Extract the [X, Y] coordinate from the center of the cell holding the provided text.  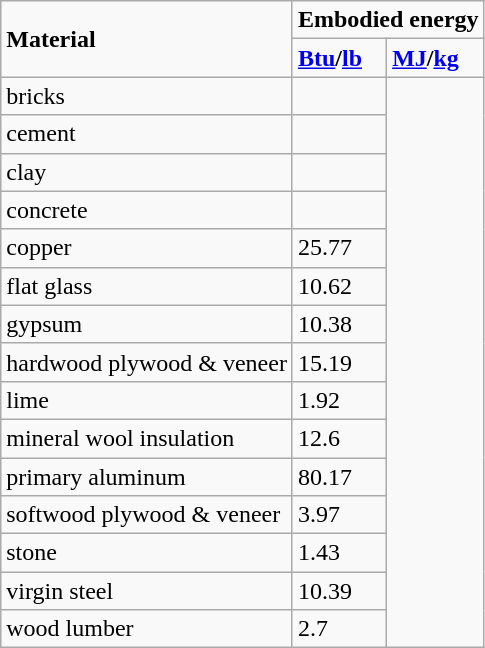
1.92 [339, 400]
primary aluminum [147, 477]
10.39 [339, 591]
stone [147, 553]
lime [147, 400]
Embodied energy [388, 20]
wood lumber [147, 629]
12.6 [339, 438]
1.43 [339, 553]
concrete [147, 210]
cement [147, 134]
hardwood plywood & veneer [147, 362]
clay [147, 172]
mineral wool insulation [147, 438]
10.62 [339, 286]
80.17 [339, 477]
25.77 [339, 248]
virgin steel [147, 591]
Material [147, 39]
MJ/kg [436, 58]
gypsum [147, 324]
softwood plywood & veneer [147, 515]
15.19 [339, 362]
2.7 [339, 629]
Btu/lb [339, 58]
copper [147, 248]
bricks [147, 96]
10.38 [339, 324]
flat glass [147, 286]
3.97 [339, 515]
